Capture the cell that displays the provided text and extract its [x, y] central coordinate. 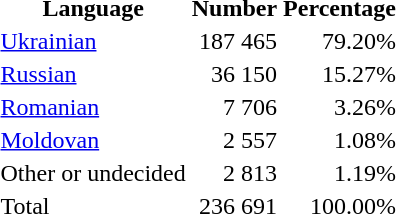
36 150 [234, 74]
2 813 [234, 173]
2 557 [234, 140]
187 465 [234, 41]
7 706 [234, 107]
